Find where the given text appears and provide that cell's center as [x, y] coordinate. 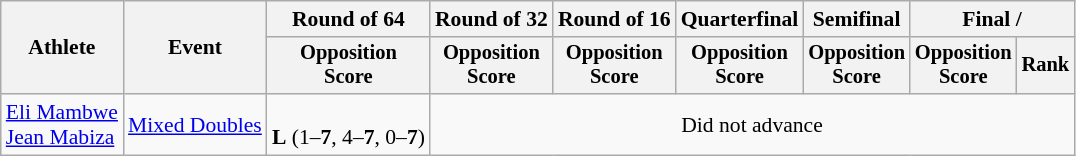
Semifinal [856, 19]
Final / [992, 19]
Round of 64 [348, 19]
Eli MambweJean Mabiza [62, 124]
L (1–7, 4–7, 0–7) [348, 124]
Mixed Doubles [195, 124]
Round of 16 [614, 19]
Did not advance [752, 124]
Athlete [62, 48]
Quarterfinal [740, 19]
Event [195, 48]
Round of 32 [492, 19]
Rank [1046, 66]
